For the text-containing cell, return its midpoint in (X, Y) coordinate format. 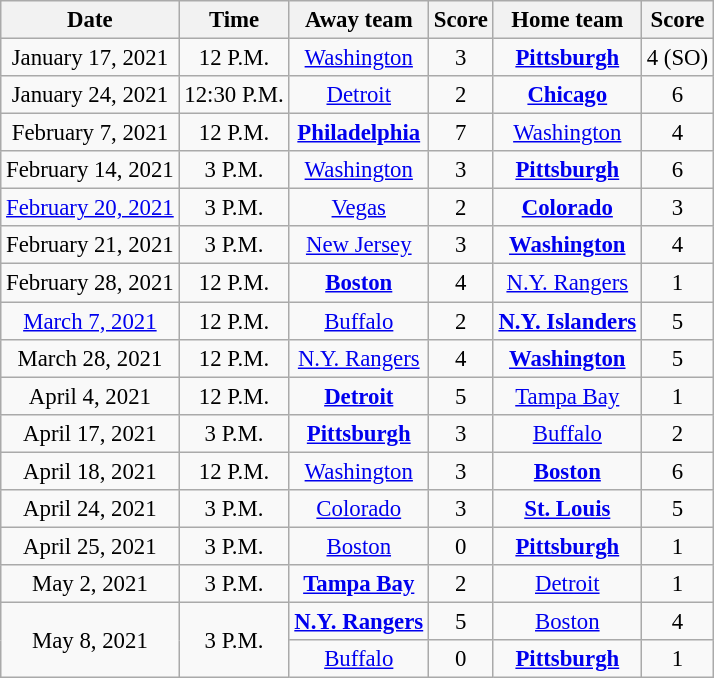
January 17, 2021 (90, 58)
4 (SO) (677, 58)
April 18, 2021 (90, 471)
7 (462, 133)
April 17, 2021 (90, 433)
St. Louis (567, 509)
Away team (359, 20)
May 2, 2021 (90, 584)
12:30 P.M. (234, 95)
April 4, 2021 (90, 396)
March 7, 2021 (90, 321)
Vegas (359, 208)
February 7, 2021 (90, 133)
Philadelphia (359, 133)
Chicago (567, 95)
March 28, 2021 (90, 358)
February 20, 2021 (90, 208)
Home team (567, 20)
New Jersey (359, 245)
April 24, 2021 (90, 509)
Date (90, 20)
February 21, 2021 (90, 245)
Time (234, 20)
February 28, 2021 (90, 283)
April 25, 2021 (90, 546)
N.Y. Islanders (567, 321)
February 14, 2021 (90, 170)
January 24, 2021 (90, 95)
May 8, 2021 (90, 640)
